For the text-containing cell, return its midpoint in (X, Y) coordinate format. 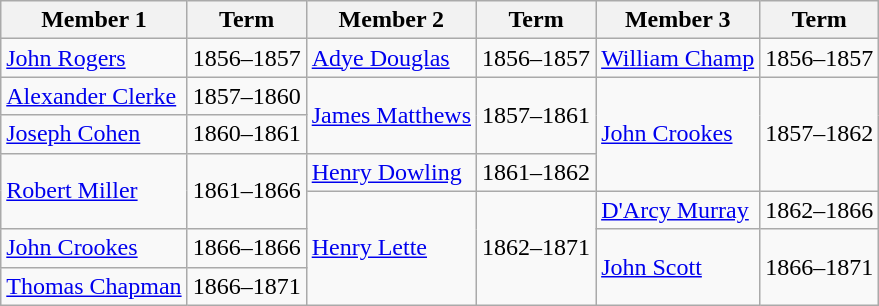
1866–1866 (246, 248)
1857–1860 (246, 96)
William Champ (678, 58)
1857–1862 (820, 134)
1861–1866 (246, 191)
1857–1861 (536, 115)
John Scott (678, 267)
James Matthews (391, 115)
Henry Dowling (391, 172)
Member 2 (391, 20)
Adye Douglas (391, 58)
Thomas Chapman (94, 286)
Alexander Clerke (94, 96)
D'Arcy Murray (678, 210)
Robert Miller (94, 191)
1862–1871 (536, 248)
1861–1862 (536, 172)
Member 1 (94, 20)
John Rogers (94, 58)
Henry Lette (391, 248)
1860–1861 (246, 134)
1862–1866 (820, 210)
Member 3 (678, 20)
Joseph Cohen (94, 134)
